Extract the [x, y] coordinate from the center of the cell holding the provided text.  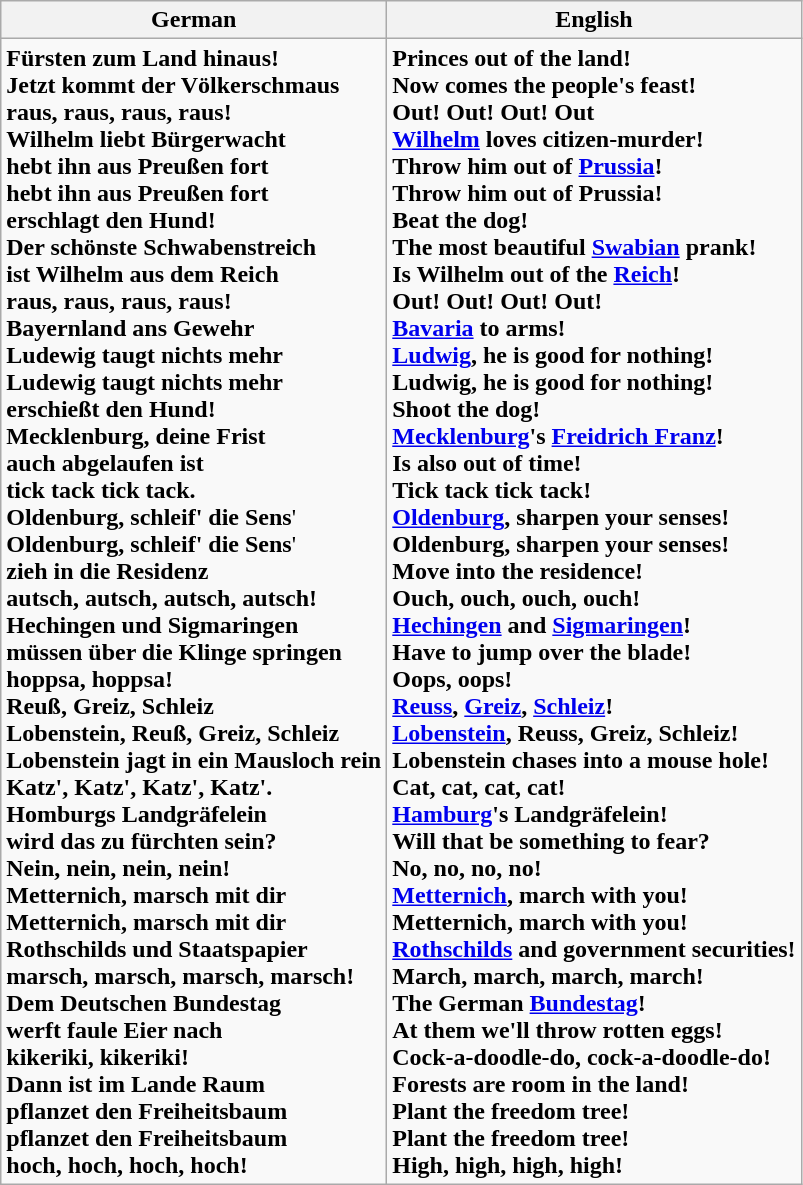
English [594, 20]
German [194, 20]
